Identify which cell holds the provided text, then report its [X, Y] central coordinate. 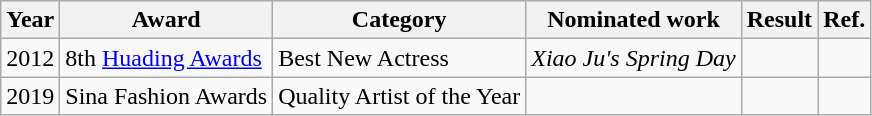
Ref. [844, 20]
Category [400, 20]
Xiao Ju's Spring Day [634, 58]
8th Huading Awards [166, 58]
2012 [30, 58]
Nominated work [634, 20]
Best New Actress [400, 58]
Quality Artist of the Year [400, 96]
Award [166, 20]
Sina Fashion Awards [166, 96]
Year [30, 20]
Result [779, 20]
2019 [30, 96]
